For the text-containing cell, return its midpoint in [x, y] coordinate format. 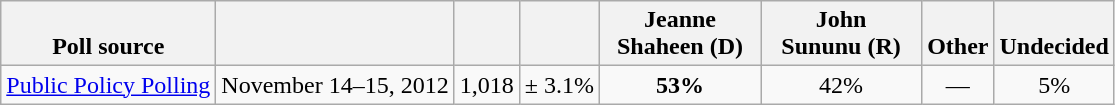
JohnSununu (R) [842, 34]
1,018 [486, 85]
Public Policy Polling [108, 85]
5% [1054, 85]
— [958, 85]
53% [680, 85]
Undecided [1054, 34]
November 14–15, 2012 [335, 85]
± 3.1% [559, 85]
Other [958, 34]
Poll source [108, 34]
JeanneShaheen (D) [680, 34]
42% [842, 85]
